Provide the [X, Y] coordinate of the cell's center where the given text is located.  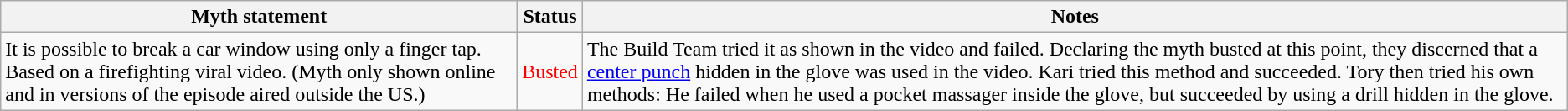
Myth statement [260, 17]
Busted [550, 71]
Notes [1075, 17]
Status [550, 17]
